Output the [x, y] coordinate of the center of the cell containing the given text.  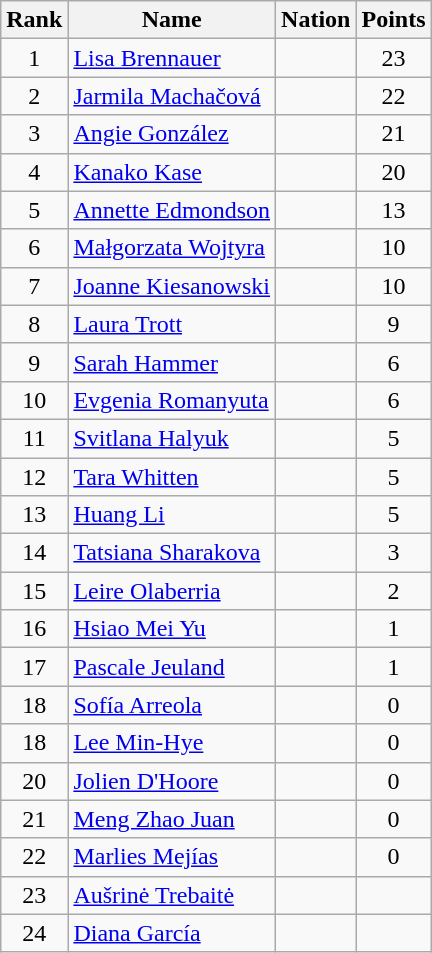
Tara Whitten [172, 477]
Angie González [172, 134]
Annette Edmondson [172, 210]
Nation [316, 20]
Leire Olaberria [172, 591]
Points [394, 20]
Jarmila Machačová [172, 96]
Joanne Kiesanowski [172, 286]
Pascale Jeuland [172, 667]
Huang Li [172, 515]
8 [34, 324]
14 [34, 553]
Svitlana Halyuk [172, 438]
Marlies Mejías [172, 857]
7 [34, 286]
Evgenia Romanyuta [172, 400]
Lisa Brennauer [172, 58]
Meng Zhao Juan [172, 819]
Hsiao Mei Yu [172, 629]
15 [34, 591]
4 [34, 172]
Laura Trott [172, 324]
Diana García [172, 933]
Jolien D'Hoore [172, 781]
Lee Min-Hye [172, 743]
24 [34, 933]
Małgorzata Wojtyra [172, 248]
12 [34, 477]
Tatsiana Sharakova [172, 553]
Kanako Kase [172, 172]
Rank [34, 20]
11 [34, 438]
Sarah Hammer [172, 362]
16 [34, 629]
Aušrinė Trebaitė [172, 895]
17 [34, 667]
Name [172, 20]
Sofía Arreola [172, 705]
